Capture the cell that displays the provided text and extract its (x, y) central coordinate. 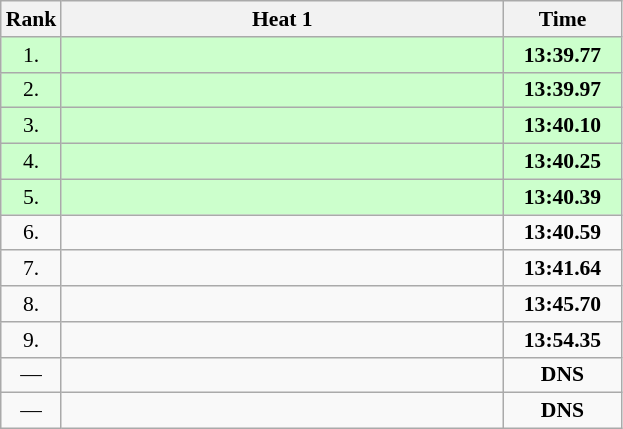
1. (32, 55)
13:40.10 (562, 126)
Time (562, 19)
13:39.77 (562, 55)
13:45.70 (562, 304)
Heat 1 (282, 19)
13:54.35 (562, 340)
13:41.64 (562, 269)
7. (32, 269)
6. (32, 233)
13:40.59 (562, 233)
2. (32, 90)
5. (32, 197)
3. (32, 126)
4. (32, 162)
13:40.39 (562, 197)
13:39.97 (562, 90)
Rank (32, 19)
9. (32, 340)
8. (32, 304)
13:40.25 (562, 162)
